Determine the [X, Y] coordinate at the center of the cell enclosing the given text.  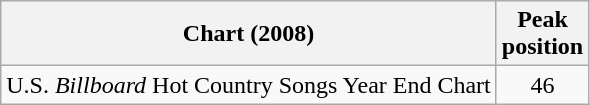
Peakposition [542, 34]
U.S. Billboard Hot Country Songs Year End Chart [249, 85]
46 [542, 85]
Chart (2008) [249, 34]
